Find where the given text appears and provide that cell's center as (x, y) coordinate. 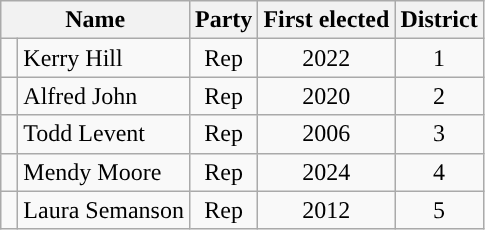
5 (439, 210)
2 (439, 96)
2022 (326, 58)
Laura Semanson (104, 210)
First elected (326, 20)
3 (439, 134)
2020 (326, 96)
2006 (326, 134)
4 (439, 172)
District (439, 20)
1 (439, 58)
Mendy Moore (104, 172)
2024 (326, 172)
2012 (326, 210)
Alfred John (104, 96)
Party (223, 20)
Todd Levent (104, 134)
Name (96, 20)
Kerry Hill (104, 58)
